Return (x, y) of the center of cell containing provided text 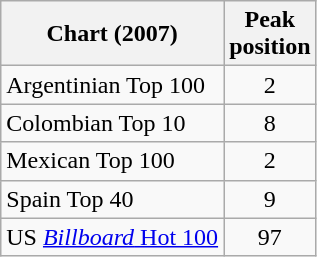
Colombian Top 10 (112, 123)
Mexican Top 100 (112, 161)
Argentinian Top 100 (112, 85)
97 (270, 237)
US Billboard Hot 100 (112, 237)
Spain Top 40 (112, 199)
8 (270, 123)
9 (270, 199)
Peakposition (270, 34)
Chart (2007) (112, 34)
